Return the (x, y) coordinate for the center point of the cell that contains the specified text.  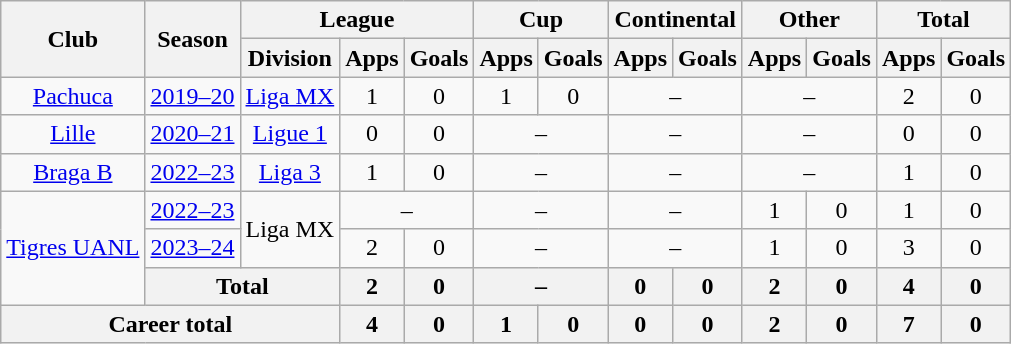
7 (908, 324)
Braga B (73, 172)
Cup (541, 20)
Season (192, 39)
Pachuca (73, 96)
Liga 3 (290, 172)
Ligue 1 (290, 134)
2019–20 (192, 96)
Lille (73, 134)
Other (809, 20)
3 (908, 248)
Tigres UANL (73, 248)
2023–24 (192, 248)
League (357, 20)
Continental (675, 20)
Career total (170, 324)
Club (73, 39)
Division (290, 58)
2020–21 (192, 134)
